Extract the [X, Y] coordinate from the center of the cell holding the provided text.  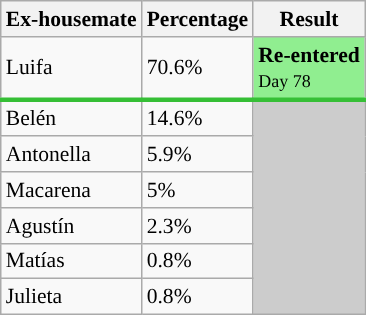
Matías [72, 261]
5.9% [198, 155]
14.6% [198, 118]
Julieta [72, 297]
Antonella [72, 155]
Belén [72, 118]
Result [309, 19]
5% [198, 190]
Agustín [72, 226]
Percentage [198, 19]
2.3% [198, 226]
70.6% [198, 68]
Ex-housemate [72, 19]
Re-enteredDay 78 [309, 68]
Luifa [72, 68]
Macarena [72, 190]
